Detect which cell encompasses the target text, then output its (x, y) center coordinate. 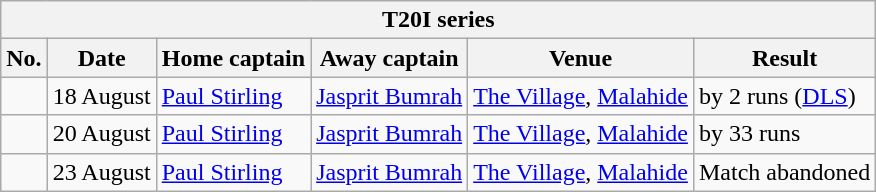
20 August (102, 134)
by 33 runs (784, 134)
Match abandoned (784, 172)
No. (24, 58)
Result (784, 58)
Date (102, 58)
Home captain (233, 58)
Away captain (390, 58)
by 2 runs (DLS) (784, 96)
Venue (581, 58)
23 August (102, 172)
18 August (102, 96)
T20I series (438, 20)
